Return the [X, Y] coordinate for the center point of the cell that contains the specified text.  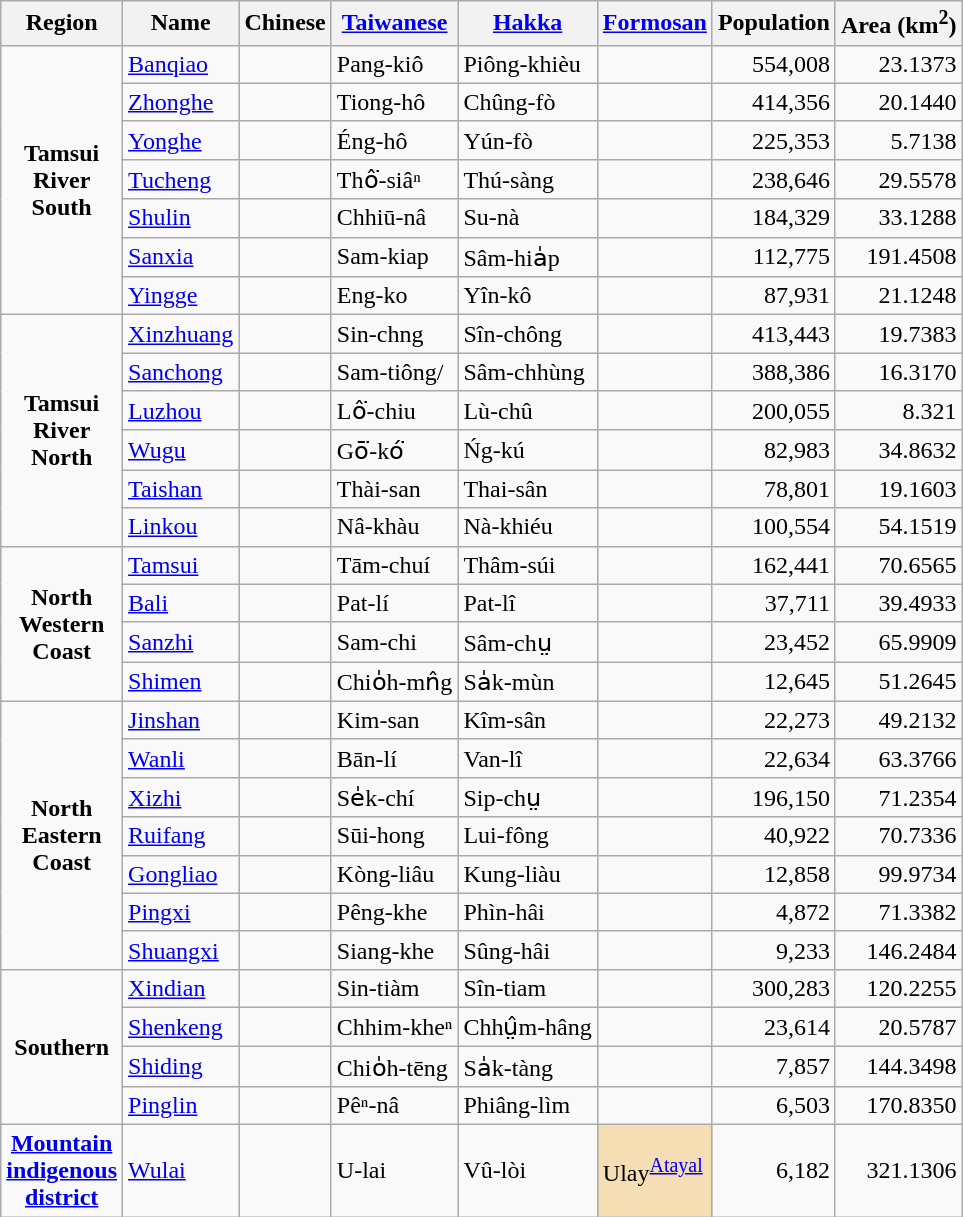
Thô͘-siâⁿ [394, 179]
Wulai [181, 1171]
39.4933 [898, 603]
Pang-kiô [394, 64]
Sa̍k-tàng [528, 1067]
99.9734 [898, 874]
112,775 [774, 257]
33.1288 [898, 218]
Sanchong [181, 372]
Gongliao [181, 874]
TamsuiRiverNorth [62, 430]
Piông-khièu [528, 64]
Thâm-súi [528, 565]
Phiâng-lìm [528, 1105]
NorthEasternCoast [62, 835]
Sin-tiàm [394, 988]
170.8350 [898, 1105]
NorthWesternCoast [62, 624]
Yîn-kô [528, 296]
Xizhi [181, 797]
70.7336 [898, 836]
Bali [181, 603]
Shenkeng [181, 1027]
29.5578 [898, 179]
100,554 [774, 527]
Pêng-khe [394, 912]
Kung-liàu [528, 874]
Chio̍h-mn̂g [394, 682]
184,329 [774, 218]
71.2354 [898, 797]
49.2132 [898, 720]
8.321 [898, 411]
54.1519 [898, 527]
87,931 [774, 296]
Chio̍h-tēng [394, 1067]
20.5787 [898, 1027]
Chhim-kheⁿ [394, 1027]
19.7383 [898, 334]
21.1248 [898, 296]
Pêⁿ-nâ [394, 1105]
Eng-ko [394, 296]
Formosan [654, 24]
Sâm-chṳ [528, 642]
12,858 [774, 874]
191.4508 [898, 257]
Sûng-hâi [528, 950]
Thai-sân [528, 489]
300,283 [774, 988]
Nà-khiéu [528, 527]
6,503 [774, 1105]
Siang-khe [394, 950]
70.6565 [898, 565]
Wanli [181, 758]
Ńg-kú [528, 450]
20.1440 [898, 102]
238,646 [774, 179]
UlayAtayal [654, 1171]
Yingge [181, 296]
63.3766 [898, 758]
Vû-lòi [528, 1171]
388,386 [774, 372]
5.7138 [898, 140]
23,614 [774, 1027]
146.2484 [898, 950]
Ruifang [181, 836]
Sam-chi [394, 642]
Lô͘-chiu [394, 411]
65.9909 [898, 642]
Banqiao [181, 64]
414,356 [774, 102]
Chûng-fò [528, 102]
12,645 [774, 682]
Area (km2) [898, 24]
Sîn-tiam [528, 988]
Pat-lî [528, 603]
162,441 [774, 565]
Shulin [181, 218]
Lù-chû [528, 411]
413,443 [774, 334]
37,711 [774, 603]
40,922 [774, 836]
Hakka [528, 24]
78,801 [774, 489]
Luzhou [181, 411]
34.8632 [898, 450]
82,983 [774, 450]
Sanxia [181, 257]
6,182 [774, 1171]
Sip-chṳ [528, 797]
200,055 [774, 411]
Pinglin [181, 1105]
Gō͘-kó͘ [394, 450]
Pingxi [181, 912]
Thài-san [394, 489]
Kim-san [394, 720]
Kòng-liâu [394, 874]
Sâm-chhùng [528, 372]
Chhṳ̂m-hâng [528, 1027]
Tām-chuí [394, 565]
Linkou [181, 527]
Taishan [181, 489]
Sîn-chông [528, 334]
Sin-chng [394, 334]
22,273 [774, 720]
Éng-hô [394, 140]
Chhiū-nâ [394, 218]
Wugu [181, 450]
Phìn-hâi [528, 912]
120.2255 [898, 988]
Shiding [181, 1067]
144.3498 [898, 1067]
Sam-kiap [394, 257]
Pat-lí [394, 603]
71.3382 [898, 912]
TamsuiRiverSouth [62, 180]
Nâ-khàu [394, 527]
Xinzhuang [181, 334]
Tucheng [181, 179]
22,634 [774, 758]
7,857 [774, 1067]
Tiong-hô [394, 102]
Sūi-hong [394, 836]
Sam-tiông/ [394, 372]
Name [181, 24]
Region [62, 24]
Jinshan [181, 720]
554,008 [774, 64]
Southern [62, 1046]
Su-nà [528, 218]
16.3170 [898, 372]
Kîm-sân [528, 720]
Xindian [181, 988]
Lui-fông [528, 836]
51.2645 [898, 682]
321.1306 [898, 1171]
Tamsui [181, 565]
Yún-fò [528, 140]
Sa̍k-mùn [528, 682]
Shimen [181, 682]
Shuangxi [181, 950]
Taiwanese [394, 24]
Bān-lí [394, 758]
Population [774, 24]
4,872 [774, 912]
19.1603 [898, 489]
Yonghe [181, 140]
196,150 [774, 797]
Thú-sàng [528, 179]
9,233 [774, 950]
23.1373 [898, 64]
23,452 [774, 642]
225,353 [774, 140]
Sanzhi [181, 642]
Van-lî [528, 758]
Chinese [285, 24]
Mountainindigenousdistrict [62, 1171]
Se̍k-chí [394, 797]
Sâm-hia̍p [528, 257]
Zhonghe [181, 102]
U-lai [394, 1171]
